Search for the cell housing the specified text and yield its [X, Y] center coordinate. 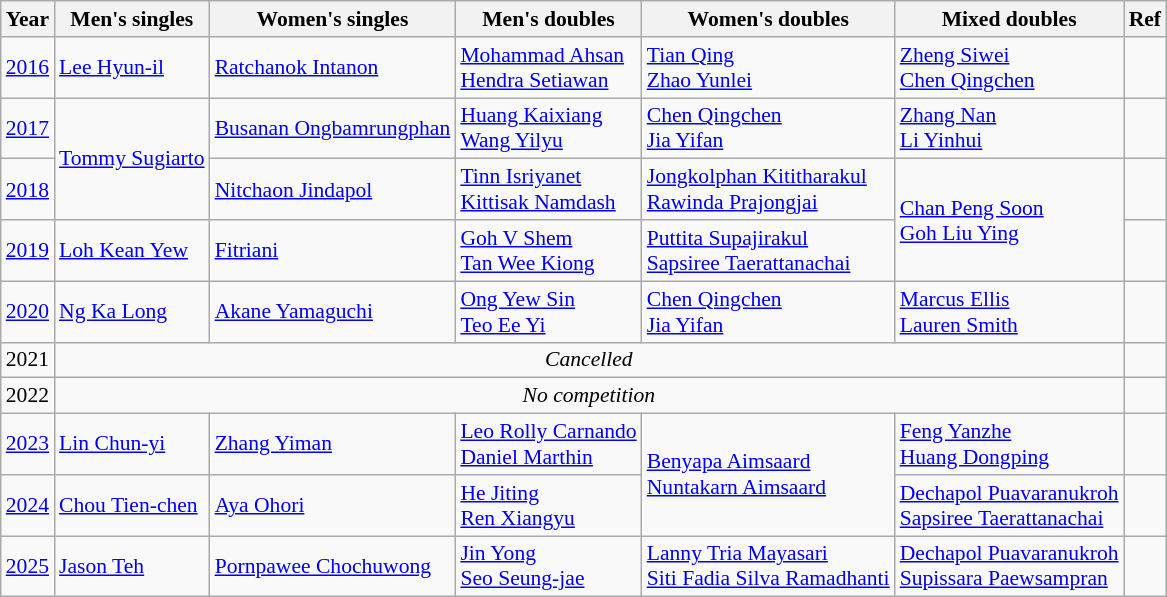
Year [28, 19]
2023 [28, 444]
Zheng Siwei Chen Qingchen [1010, 68]
2018 [28, 190]
Jongkolphan Kititharakul Rawinda Prajongjai [768, 190]
Lin Chun-yi [132, 444]
Fitriani [333, 250]
Tommy Sugiarto [132, 159]
2017 [28, 128]
Jason Teh [132, 566]
Dechapol Puavaranukroh Supissara Paewsampran [1010, 566]
Tinn Isriyanet Kittisak Namdash [548, 190]
Women's singles [333, 19]
Puttita Supajirakul Sapsiree Taerattanachai [768, 250]
No competition [589, 396]
Ng Ka Long [132, 312]
Pornpawee Chochuwong [333, 566]
Ref [1145, 19]
Busanan Ongbamrungphan [333, 128]
Goh V Shem Tan Wee Kiong [548, 250]
Leo Rolly Carnando Daniel Marthin [548, 444]
Cancelled [589, 360]
2019 [28, 250]
Lee Hyun-il [132, 68]
Aya Ohori [333, 506]
Mohammad Ahsan Hendra Setiawan [548, 68]
Dechapol Puavaranukroh Sapsiree Taerattanachai [1010, 506]
Mixed doubles [1010, 19]
2016 [28, 68]
Men's singles [132, 19]
Ratchanok Intanon [333, 68]
Tian Qing Zhao Yunlei [768, 68]
Chou Tien-chen [132, 506]
Women's doubles [768, 19]
2022 [28, 396]
Loh Kean Yew [132, 250]
2025 [28, 566]
Benyapa Aimsaard Nuntakarn Aimsaard [768, 475]
Men's doubles [548, 19]
Chan Peng Soon Goh Liu Ying [1010, 220]
Jin Yong Seo Seung-jae [548, 566]
Feng Yanzhe Huang Dongping [1010, 444]
2021 [28, 360]
He Jiting Ren Xiangyu [548, 506]
Huang Kaixiang Wang Yilyu [548, 128]
Akane Yamaguchi [333, 312]
Zhang Yiman [333, 444]
2024 [28, 506]
2020 [28, 312]
Marcus Ellis Lauren Smith [1010, 312]
Nitchaon Jindapol [333, 190]
Ong Yew Sin Teo Ee Yi [548, 312]
Zhang Nan Li Yinhui [1010, 128]
Lanny Tria Mayasari Siti Fadia Silva Ramadhanti [768, 566]
